Output the (X, Y) coordinate of the center of the cell containing the given text.  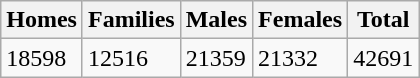
Total (384, 20)
Males (216, 20)
21332 (300, 58)
Families (131, 20)
Females (300, 20)
42691 (384, 58)
18598 (42, 58)
Homes (42, 20)
12516 (131, 58)
21359 (216, 58)
